Locate the cell with the specified text and output its [x, y] center coordinate. 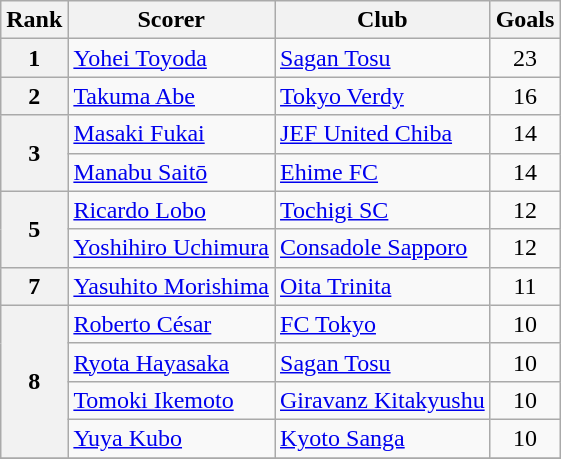
Manabu Saitō [172, 172]
Tomoki Ikemoto [172, 400]
Yuya Kubo [172, 438]
7 [34, 286]
Roberto César [172, 324]
Club [382, 20]
2 [34, 96]
Kyoto Sanga [382, 438]
8 [34, 381]
JEF United Chiba [382, 134]
1 [34, 58]
16 [525, 96]
11 [525, 286]
Consadole Sapporo [382, 248]
Goals [525, 20]
Yasuhito Morishima [172, 286]
Yohei Toyoda [172, 58]
Giravanz Kitakyushu [382, 400]
23 [525, 58]
Tokyo Verdy [382, 96]
5 [34, 229]
FC Tokyo [382, 324]
Ricardo Lobo [172, 210]
Ryota Hayasaka [172, 362]
Rank [34, 20]
Oita Trinita [382, 286]
3 [34, 153]
Yoshihiro Uchimura [172, 248]
Scorer [172, 20]
Masaki Fukai [172, 134]
Tochigi SC [382, 210]
Ehime FC [382, 172]
Takuma Abe [172, 96]
